Output the [x, y] coordinate of the center of the cell containing the given text.  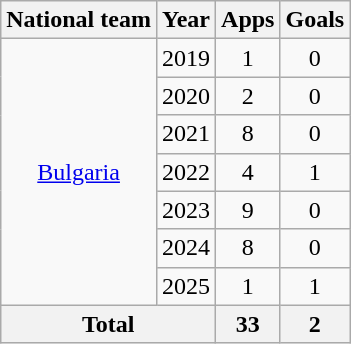
Bulgaria [79, 172]
Total [108, 324]
2021 [186, 134]
National team [79, 20]
2024 [186, 248]
33 [248, 324]
2023 [186, 210]
2022 [186, 172]
2019 [186, 58]
9 [248, 210]
Goals [315, 20]
Year [186, 20]
2020 [186, 96]
Apps [248, 20]
2025 [186, 286]
4 [248, 172]
